Find where the given text appears and provide that cell's center as [x, y] coordinate. 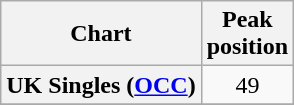
UK Singles (OCC) [101, 85]
Chart [101, 34]
Peakposition [247, 34]
49 [247, 85]
